Search for the cell housing the specified text and yield its [X, Y] center coordinate. 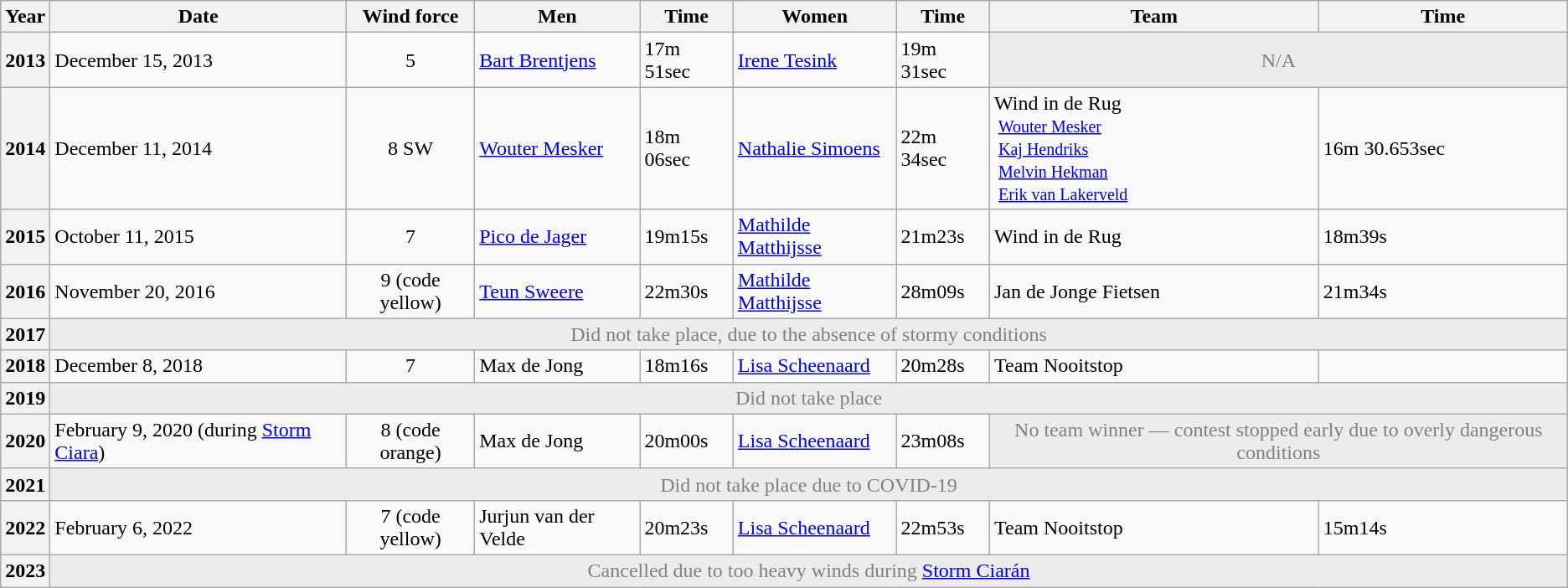
February 6, 2022 [199, 528]
16m 30.653sec [1442, 148]
Jurjun van der Velde [558, 528]
22m53s [943, 528]
Cancelled due to too heavy winds during Storm Ciarán [809, 570]
Teun Sweere [558, 291]
22m 34sec [943, 148]
Wouter Mesker [558, 148]
28m09s [943, 291]
December 8, 2018 [199, 366]
2022 [25, 528]
18m16s [687, 366]
Date [199, 17]
Nathalie Simoens [814, 148]
5 [410, 60]
Wind force [410, 17]
Women [814, 17]
21m23s [943, 236]
December 15, 2013 [199, 60]
18m39s [1442, 236]
19m 31sec [943, 60]
15m14s [1442, 528]
8 SW [410, 148]
2019 [25, 398]
February 9, 2020 (during Storm Ciara) [199, 441]
2013 [25, 60]
Wind in de Rug [1154, 236]
Did not take place, due to the absence of stormy conditions [809, 334]
Bart Brentjens [558, 60]
17m 51sec [687, 60]
2020 [25, 441]
2017 [25, 334]
October 11, 2015 [199, 236]
20m00s [687, 441]
22m30s [687, 291]
Team [1154, 17]
2018 [25, 366]
No team winner — contest stopped early due to overly dangerous conditions [1278, 441]
Men [558, 17]
Did not take place due to COVID-19 [809, 484]
19m15s [687, 236]
Did not take place [809, 398]
21m34s [1442, 291]
Year [25, 17]
8 (code orange) [410, 441]
December 11, 2014 [199, 148]
2014 [25, 148]
7 (code yellow) [410, 528]
Jan de Jonge Fietsen [1154, 291]
2016 [25, 291]
Irene Tesink [814, 60]
N/A [1278, 60]
November 20, 2016 [199, 291]
18m 06sec [687, 148]
Pico de Jager [558, 236]
20m28s [943, 366]
20m23s [687, 528]
Wind in de Rug Wouter Mesker Kaj Hendriks Melvin Hekman Erik van Lakerveld [1154, 148]
9 (code yellow) [410, 291]
23m08s [943, 441]
2015 [25, 236]
2023 [25, 570]
2021 [25, 484]
